Identify which cell holds the provided text, then report its (X, Y) central coordinate. 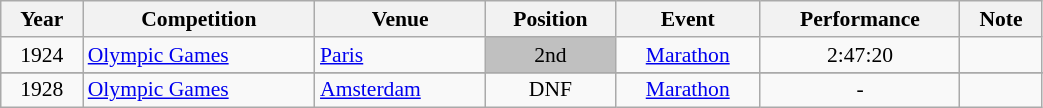
Venue (400, 19)
2nd (550, 55)
Position (550, 19)
Paris (400, 55)
1928 (42, 90)
2:47:20 (860, 55)
- (860, 90)
Competition (199, 19)
Event (688, 19)
Year (42, 19)
DNF (550, 90)
Note (1001, 19)
Performance (860, 19)
1924 (42, 55)
Amsterdam (400, 90)
